For the text-containing cell, return its midpoint in (x, y) coordinate format. 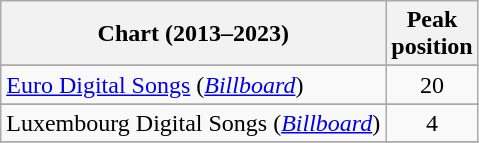
Chart (2013–2023) (194, 34)
4 (432, 123)
20 (432, 85)
Peakposition (432, 34)
Euro Digital Songs (Billboard) (194, 85)
Luxembourg Digital Songs (Billboard) (194, 123)
